Identify which cell holds the provided text, then report its [X, Y] central coordinate. 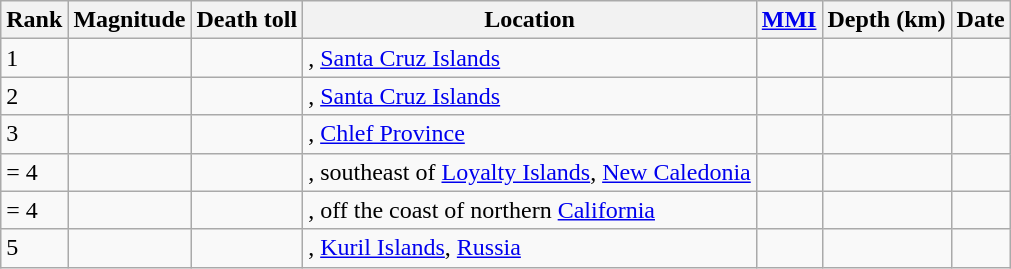
Magnitude [130, 20]
Date [980, 20]
5 [34, 248]
3 [34, 134]
Depth (km) [886, 20]
Rank [34, 20]
, off the coast of northern California [530, 210]
MMI [789, 20]
1 [34, 58]
, southeast of Loyalty Islands, New Caledonia [530, 172]
, Chlef Province [530, 134]
Death toll [247, 20]
2 [34, 96]
, Kuril Islands, Russia [530, 248]
Location [530, 20]
